Return the (X, Y) coordinate for the center point of the cell that contains the specified text.  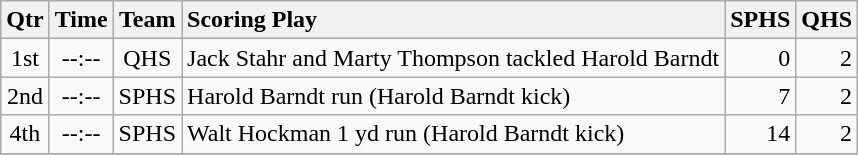
4th (25, 134)
Jack Stahr and Marty Thompson tackled Harold Barndt (454, 58)
Walt Hockman 1 yd run (Harold Barndt kick) (454, 134)
2nd (25, 96)
14 (760, 134)
Harold Barndt run (Harold Barndt kick) (454, 96)
1st (25, 58)
Qtr (25, 20)
0 (760, 58)
7 (760, 96)
Scoring Play (454, 20)
Time (81, 20)
Team (147, 20)
